From the cell containing the given text, extract its center point as (X, Y) coordinate. 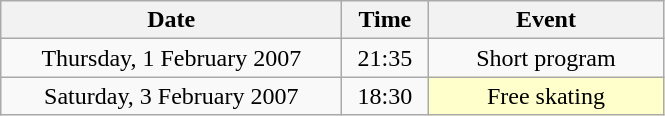
Time (385, 20)
Free skating (546, 96)
Date (172, 20)
Saturday, 3 February 2007 (172, 96)
Event (546, 20)
18:30 (385, 96)
Thursday, 1 February 2007 (172, 58)
Short program (546, 58)
21:35 (385, 58)
